Return [X, Y] of the center of cell containing provided text 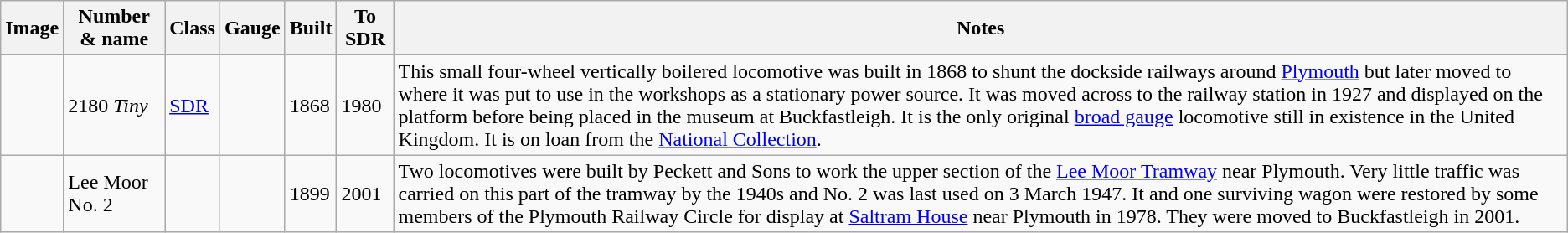
Built [311, 28]
2001 [365, 194]
1980 [365, 106]
Notes [980, 28]
SDR [193, 106]
Class [193, 28]
1899 [311, 194]
2180 Tiny [114, 106]
Number & name [114, 28]
Lee Moor No. 2 [114, 194]
Image [32, 28]
Gauge [252, 28]
To SDR [365, 28]
1868 [311, 106]
